Capture the cell that displays the provided text and extract its (X, Y) central coordinate. 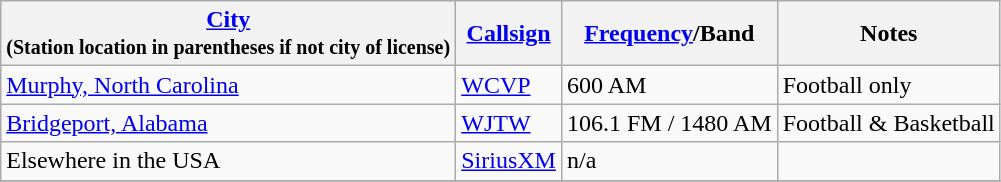
Frequency/Band (669, 34)
Callsign (509, 34)
WJTW (509, 123)
City (Station location in parentheses if not city of license) (228, 34)
106.1 FM / 1480 AM (669, 123)
n/a (669, 161)
WCVP (509, 85)
600 AM (669, 85)
Football & Basketball (888, 123)
Football only (888, 85)
Bridgeport, Alabama (228, 123)
SiriusXM (509, 161)
Murphy, North Carolina (228, 85)
Notes (888, 34)
Elsewhere in the USA (228, 161)
